From the cell containing the given text, extract its center point as (x, y) coordinate. 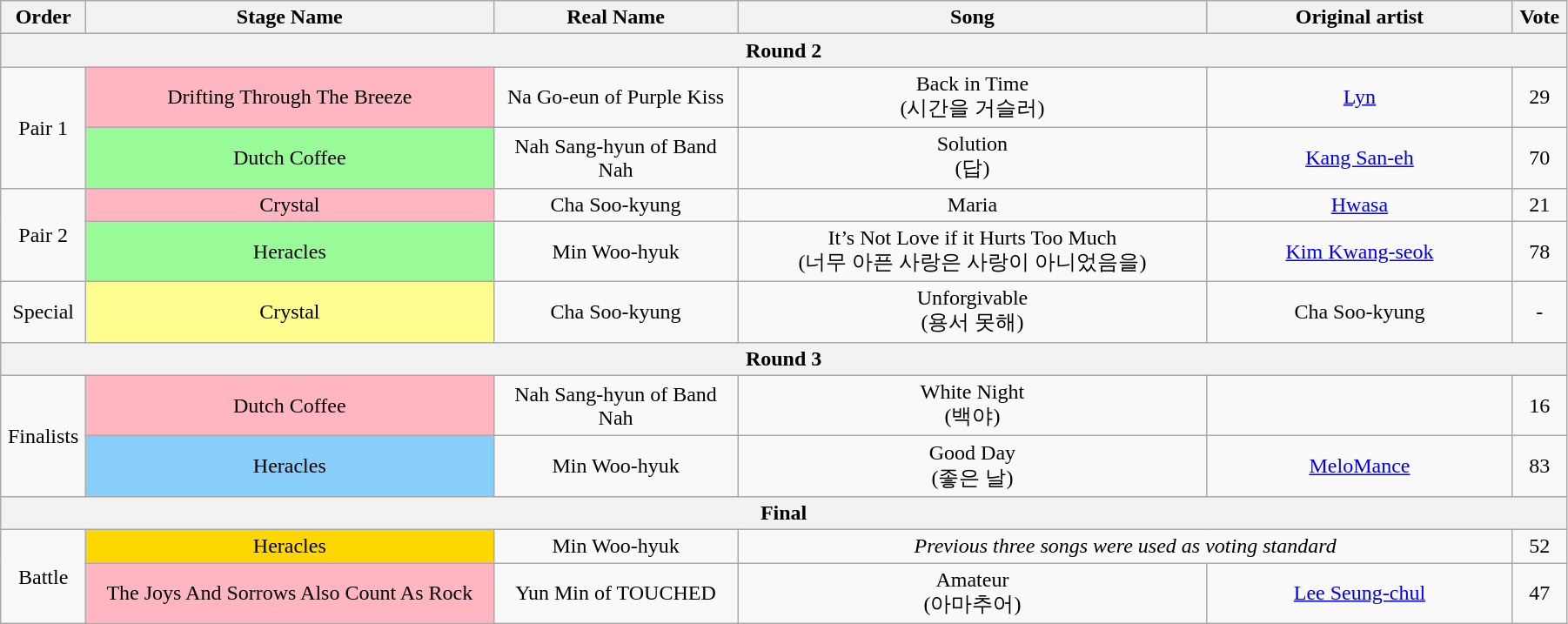
83 (1539, 466)
Pair 1 (44, 127)
Special (44, 312)
Round 2 (784, 50)
Original artist (1359, 17)
The Joys And Sorrows Also Count As Rock (290, 593)
It’s Not Love if it Hurts Too Much(너무 아픈 사랑은 사랑이 아니었음을) (973, 252)
Vote (1539, 17)
Amateur(아마추어) (973, 593)
70 (1539, 158)
78 (1539, 252)
Previous three songs were used as voting standard (1125, 546)
Real Name (616, 17)
Lyn (1359, 97)
Drifting Through The Breeze (290, 97)
16 (1539, 406)
MeloMance (1359, 466)
Kang San-eh (1359, 158)
Song (973, 17)
Back in Time(시간을 거슬러) (973, 97)
Round 3 (784, 359)
Stage Name (290, 17)
- (1539, 312)
Lee Seung-chul (1359, 593)
21 (1539, 205)
Final (784, 513)
Na Go-eun of Purple Kiss (616, 97)
Order (44, 17)
Solution(답) (973, 158)
Pair 2 (44, 235)
White Night(백야) (973, 406)
Battle (44, 576)
Kim Kwang-seok (1359, 252)
Maria (973, 205)
Hwasa (1359, 205)
Yun Min of TOUCHED (616, 593)
29 (1539, 97)
Good Day(좋은 날) (973, 466)
Unforgivable(용서 못해) (973, 312)
52 (1539, 546)
47 (1539, 593)
Finalists (44, 435)
